Provide the (x, y) coordinate of the cell's center where the given text is located.  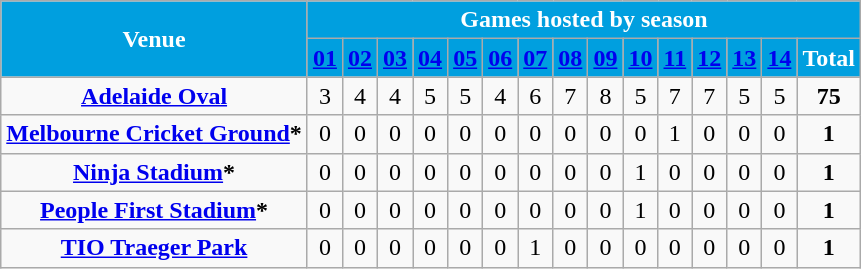
75 (829, 96)
08 (570, 58)
06 (500, 58)
Ninja Stadium* (154, 172)
12 (710, 58)
07 (536, 58)
Adelaide Oval (154, 96)
05 (466, 58)
People First Stadium* (154, 210)
03 (394, 58)
14 (780, 58)
13 (744, 58)
6 (536, 96)
Melbourne Cricket Ground* (154, 134)
3 (324, 96)
02 (360, 58)
04 (430, 58)
09 (606, 58)
10 (640, 58)
11 (675, 58)
Total (829, 58)
8 (606, 96)
TIO Traeger Park (154, 248)
01 (324, 58)
Games hosted by season (584, 20)
Venue (154, 39)
